Provide the [x, y] coordinate of the cell's center where the given text is located.  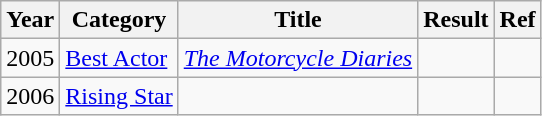
2005 [30, 58]
Best Actor [119, 58]
Rising Star [119, 96]
Ref [518, 20]
2006 [30, 96]
Result [456, 20]
Year [30, 20]
Category [119, 20]
The Motorcycle Diaries [298, 58]
Title [298, 20]
